Search for the cell housing the specified text and yield its [X, Y] center coordinate. 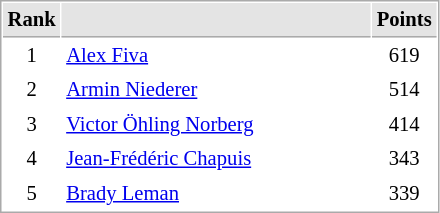
Rank [32, 20]
Armin Niederer [216, 90]
3 [32, 124]
Brady Leman [216, 194]
339 [404, 194]
514 [404, 90]
619 [404, 56]
1 [32, 56]
4 [32, 158]
Alex Fiva [216, 56]
Victor Öhling Norberg [216, 124]
5 [32, 194]
Points [404, 20]
343 [404, 158]
2 [32, 90]
Jean-Frédéric Chapuis [216, 158]
414 [404, 124]
